From the cell containing the given text, extract its center point as [x, y] coordinate. 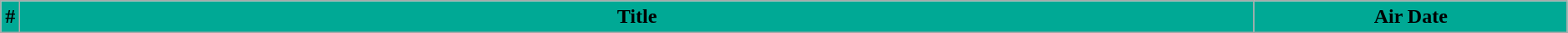
# [10, 17]
Title [637, 17]
Air Date [1410, 17]
